Provide the [x, y] coordinate of the cell's center where the given text is located.  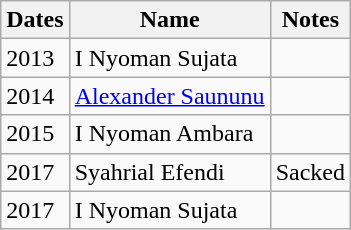
Alexander Saununu [170, 96]
Dates [35, 20]
Sacked [310, 172]
Notes [310, 20]
Syahrial Efendi [170, 172]
I Nyoman Ambara [170, 134]
2015 [35, 134]
2013 [35, 58]
2014 [35, 96]
Name [170, 20]
